Detect which cell encompasses the target text, then output its [X, Y] center coordinate. 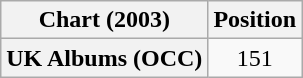
Chart (2003) [104, 20]
Position [255, 20]
UK Albums (OCC) [104, 58]
151 [255, 58]
